Output the [X, Y] coordinate of the center of the cell containing the given text.  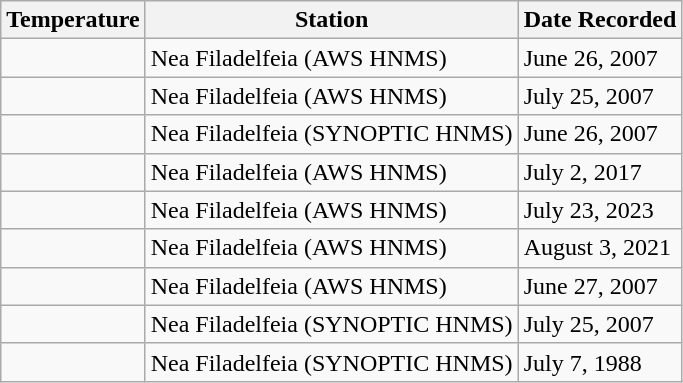
August 3, 2021 [600, 248]
July 2, 2017 [600, 172]
June 27, 2007 [600, 286]
Station [332, 20]
July 7, 1988 [600, 362]
Date Recorded [600, 20]
Temperature [73, 20]
July 23, 2023 [600, 210]
